Scan for the cell matching the given text and deliver its (x, y) coordinate at center. 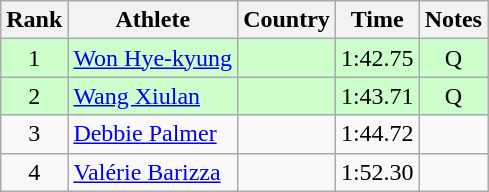
1:42.75 (377, 58)
Wang Xiulan (153, 96)
Won Hye-kyung (153, 58)
4 (34, 172)
1 (34, 58)
1:44.72 (377, 134)
Time (377, 20)
1:52.30 (377, 172)
Valérie Barizza (153, 172)
3 (34, 134)
2 (34, 96)
Notes (453, 20)
1:43.71 (377, 96)
Country (287, 20)
Rank (34, 20)
Debbie Palmer (153, 134)
Athlete (153, 20)
